Return the [X, Y] coordinate for the center point of the cell that contains the specified text.  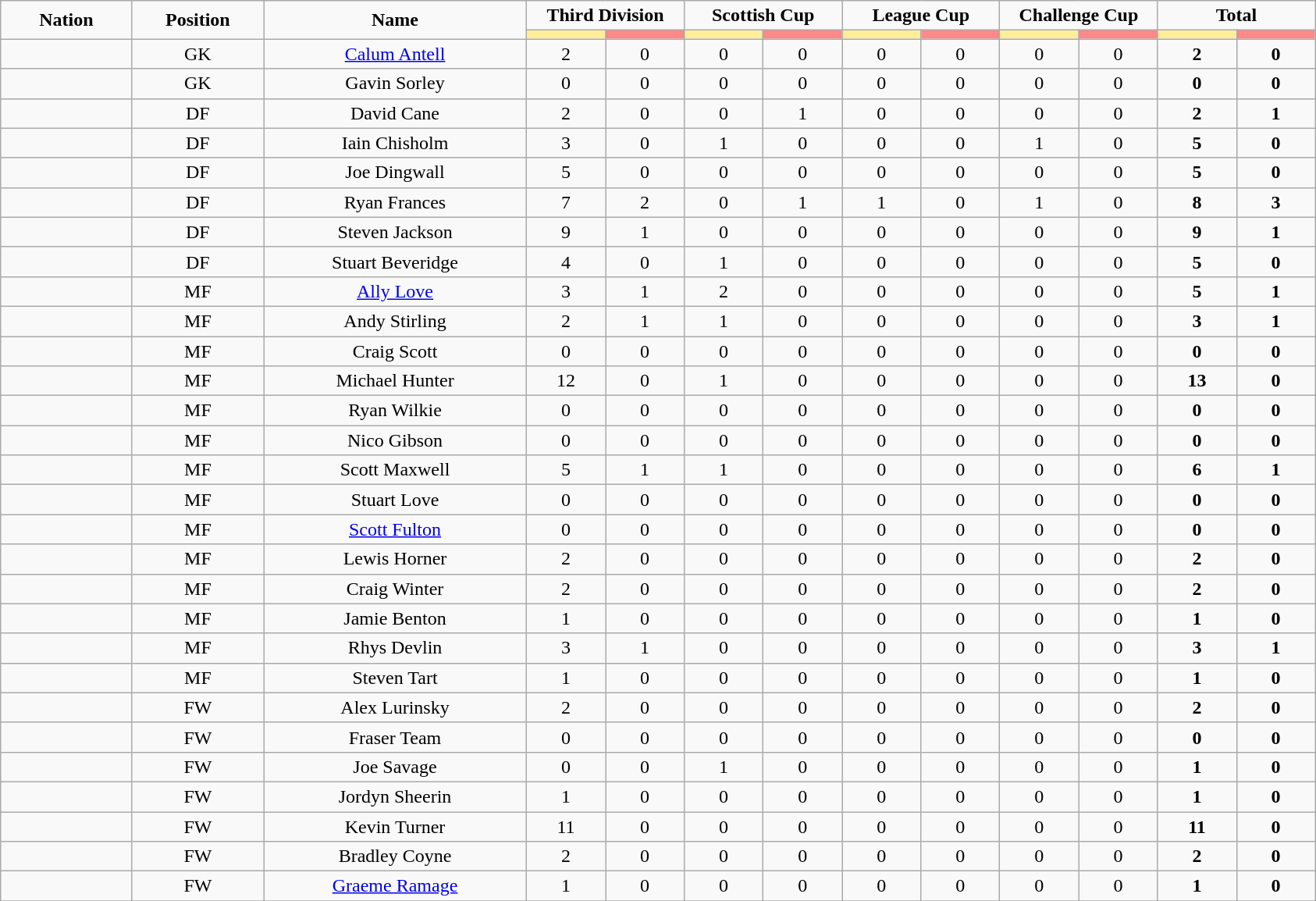
Michael Hunter [395, 381]
Total [1236, 16]
Ryan Wilkie [395, 411]
Kevin Turner [395, 827]
7 [565, 202]
Scott Fulton [395, 529]
Third Division [605, 16]
David Cane [395, 113]
13 [1197, 381]
Scott Maxwell [395, 470]
Iain Chisholm [395, 143]
Craig Winter [395, 589]
12 [565, 381]
Steven Jackson [395, 232]
Name [395, 20]
Calum Antell [395, 54]
Joe Savage [395, 767]
Fraser Team [395, 737]
8 [1197, 202]
Rhys Devlin [395, 648]
Stuart Love [395, 500]
Andy Stirling [395, 321]
6 [1197, 470]
Ally Love [395, 291]
Gavin Sorley [395, 84]
Graeme Ramage [395, 886]
Alex Lurinsky [395, 707]
Jordyn Sheerin [395, 796]
Scottish Cup [763, 16]
Jamie Benton [395, 618]
Lewis Horner [395, 559]
Nico Gibson [395, 440]
Steven Tart [395, 678]
League Cup [921, 16]
Nation [66, 20]
4 [565, 262]
Craig Scott [395, 351]
Bradley Coyne [395, 856]
Joe Dingwall [395, 173]
Challenge Cup [1079, 16]
Stuart Beveridge [395, 262]
Position [197, 20]
Ryan Frances [395, 202]
